Search for the cell housing the specified text and yield its (x, y) center coordinate. 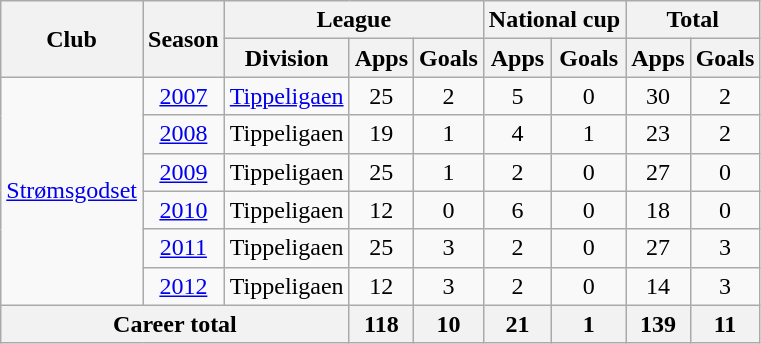
2007 (183, 96)
Season (183, 39)
19 (381, 134)
6 (517, 210)
National cup (554, 20)
Club (72, 39)
18 (658, 210)
Strømsgodset (72, 191)
2010 (183, 210)
118 (381, 324)
League (354, 20)
30 (658, 96)
2009 (183, 172)
2012 (183, 286)
23 (658, 134)
11 (725, 324)
10 (449, 324)
14 (658, 286)
Total (693, 20)
Division (286, 58)
21 (517, 324)
2008 (183, 134)
2011 (183, 248)
139 (658, 324)
4 (517, 134)
Career total (175, 324)
5 (517, 96)
